Identify which cell holds the provided text, then report its (X, Y) central coordinate. 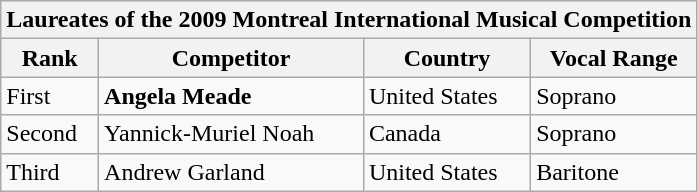
Country (446, 58)
Second (50, 134)
Vocal Range (614, 58)
First (50, 96)
Yannick-Muriel Noah (232, 134)
Canada (446, 134)
Laureates of the 2009 Montreal International Musical Competition (349, 20)
Rank (50, 58)
Andrew Garland (232, 172)
Baritone (614, 172)
Angela Meade (232, 96)
Third (50, 172)
Competitor (232, 58)
